From the cell containing the given text, extract its center point as [x, y] coordinate. 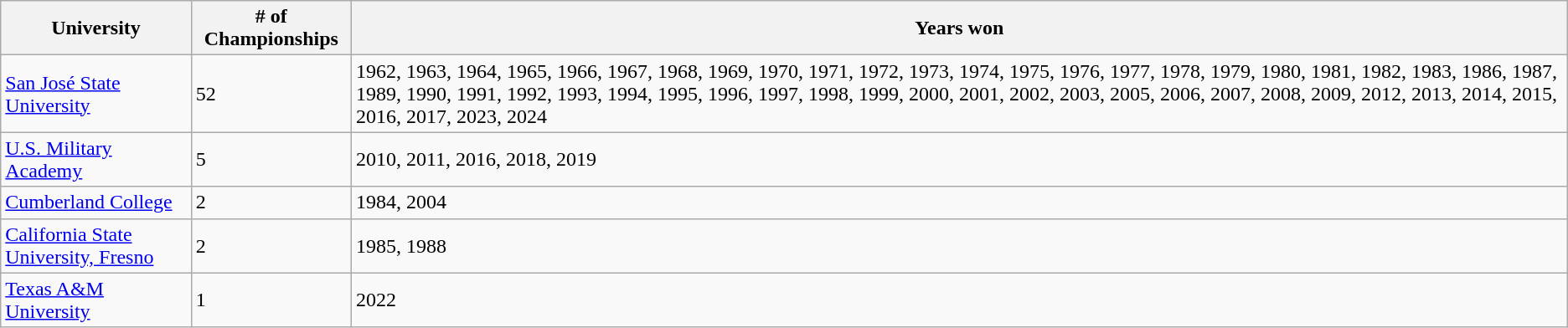
1985, 1988 [959, 246]
University [96, 28]
1984, 2004 [959, 202]
2010, 2011, 2016, 2018, 2019 [959, 159]
2022 [959, 300]
52 [271, 94]
California State University, Fresno [96, 246]
Cumberland College [96, 202]
1 [271, 300]
# of Championships [271, 28]
Texas A&M University [96, 300]
Years won [959, 28]
5 [271, 159]
San José State University [96, 94]
U.S. Military Academy [96, 159]
